Locate the cell with the specified text and output its [x, y] center coordinate. 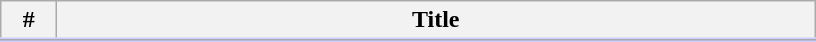
Title [436, 21]
# [29, 21]
